Capture the cell that displays the provided text and extract its [X, Y] central coordinate. 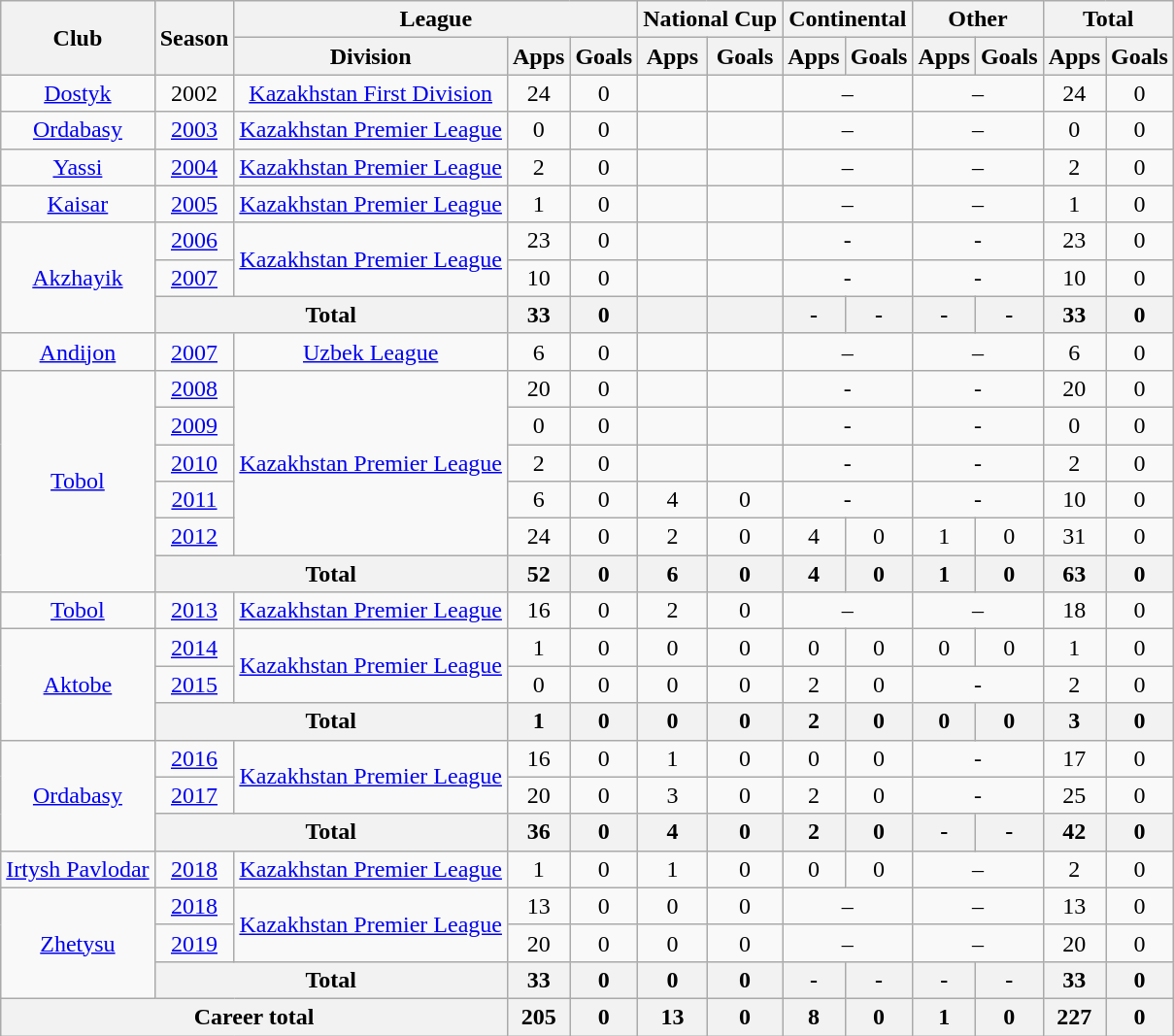
227 [1074, 1017]
2005 [194, 204]
Division [371, 56]
2004 [194, 167]
17 [1074, 758]
31 [1074, 537]
Andijon [78, 351]
Zhetysu [78, 943]
18 [1074, 611]
42 [1074, 832]
2008 [194, 388]
2009 [194, 425]
Irtysh Pavlodar [78, 869]
8 [814, 1017]
2013 [194, 611]
Other [978, 19]
2002 [194, 93]
Club [78, 38]
Akzhayik [78, 278]
52 [538, 574]
36 [538, 832]
League [436, 19]
2006 [194, 241]
Kaisar [78, 204]
Dostyk [78, 93]
Uzbek League [371, 351]
Career total [254, 1017]
2010 [194, 463]
2014 [194, 648]
Kazakhstan First Division [371, 93]
25 [1074, 795]
2015 [194, 685]
2003 [194, 130]
National Cup [711, 19]
Aktobe [78, 685]
2011 [194, 500]
2012 [194, 537]
205 [538, 1017]
Yassi [78, 167]
63 [1074, 574]
Continental [848, 19]
2017 [194, 795]
2016 [194, 758]
2019 [194, 943]
Season [194, 38]
